Find where the given text appears and provide that cell's center as [x, y] coordinate. 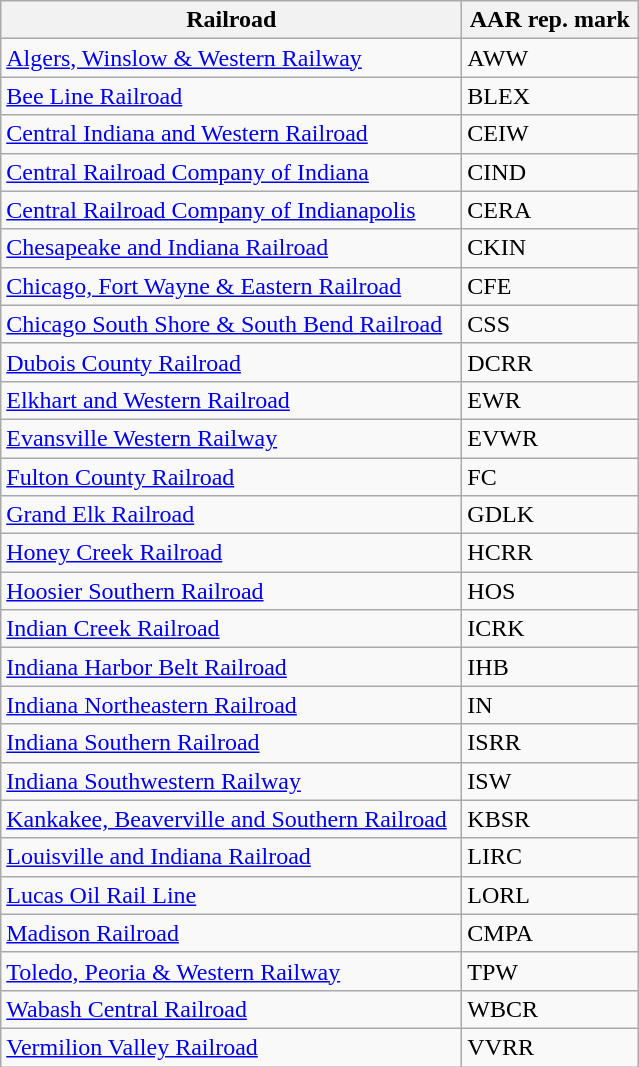
KBSR [550, 819]
CSS [550, 324]
Bee Line Railroad [232, 96]
HOS [550, 591]
FC [550, 477]
Wabash Central Railroad [232, 1009]
DCRR [550, 362]
IN [550, 705]
EWR [550, 400]
VVRR [550, 1047]
Indiana Southwestern Railway [232, 781]
Indiana Northeastern Railroad [232, 705]
Algers, Winslow & Western Railway [232, 58]
AAR rep. mark [550, 20]
CKIN [550, 248]
Hoosier Southern Railroad [232, 591]
CMPA [550, 933]
WBCR [550, 1009]
Chicago South Shore & South Bend Railroad [232, 324]
Central Railroad Company of Indianapolis [232, 210]
BLEX [550, 96]
CIND [550, 172]
Dubois County Railroad [232, 362]
CFE [550, 286]
HCRR [550, 553]
Kankakee, Beaverville and Southern Railroad [232, 819]
ISW [550, 781]
ISRR [550, 743]
Lucas Oil Rail Line [232, 895]
EVWR [550, 438]
Railroad [232, 20]
Indiana Southern Railroad [232, 743]
Elkhart and Western Railroad [232, 400]
Evansville Western Railway [232, 438]
IHB [550, 667]
Vermilion Valley Railroad [232, 1047]
Madison Railroad [232, 933]
CERA [550, 210]
Central Indiana and Western Railroad [232, 134]
LIRC [550, 857]
CEIW [550, 134]
LORL [550, 895]
Central Railroad Company of Indiana [232, 172]
Honey Creek Railroad [232, 553]
GDLK [550, 515]
AWW [550, 58]
Toledo, Peoria & Western Railway [232, 971]
Grand Elk Railroad [232, 515]
TPW [550, 971]
Louisville and Indiana Railroad [232, 857]
ICRK [550, 629]
Chesapeake and Indiana Railroad [232, 248]
Indian Creek Railroad [232, 629]
Indiana Harbor Belt Railroad [232, 667]
Fulton County Railroad [232, 477]
Chicago, Fort Wayne & Eastern Railroad [232, 286]
